Return the (X, Y) coordinate for the center point of the cell that contains the specified text.  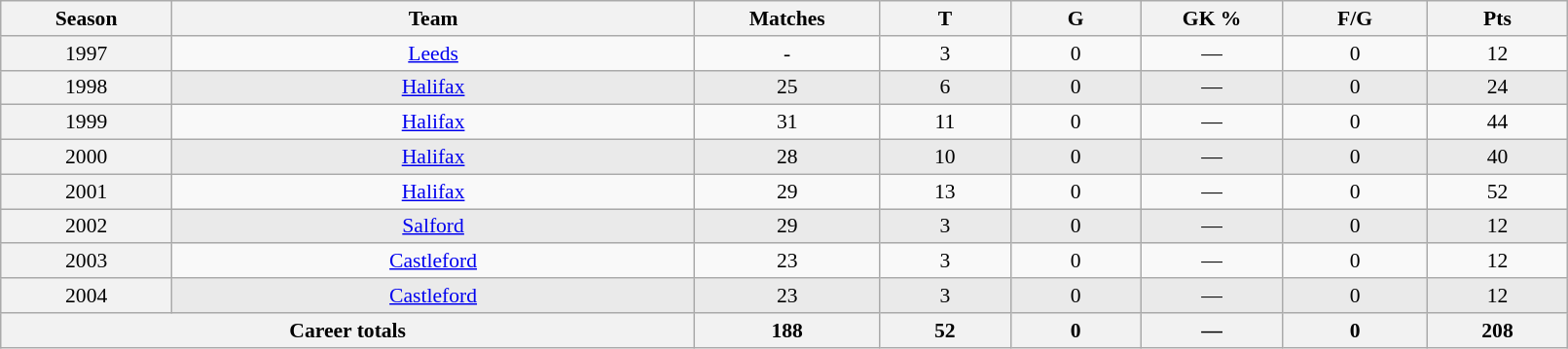
Matches (787, 18)
GK % (1212, 18)
24 (1497, 87)
Career totals (348, 331)
28 (787, 157)
F/G (1355, 18)
25 (787, 87)
2003 (87, 262)
188 (787, 331)
Team (434, 18)
Pts (1497, 18)
- (787, 53)
44 (1497, 122)
11 (945, 122)
2004 (87, 296)
1999 (87, 122)
31 (787, 122)
40 (1497, 157)
G (1076, 18)
6 (945, 87)
2002 (87, 227)
10 (945, 157)
1998 (87, 87)
2001 (87, 192)
208 (1497, 331)
1997 (87, 53)
Season (87, 18)
T (945, 18)
13 (945, 192)
2000 (87, 157)
Salford (434, 227)
Leeds (434, 53)
